Detect which cell encompasses the target text, then output its [X, Y] center coordinate. 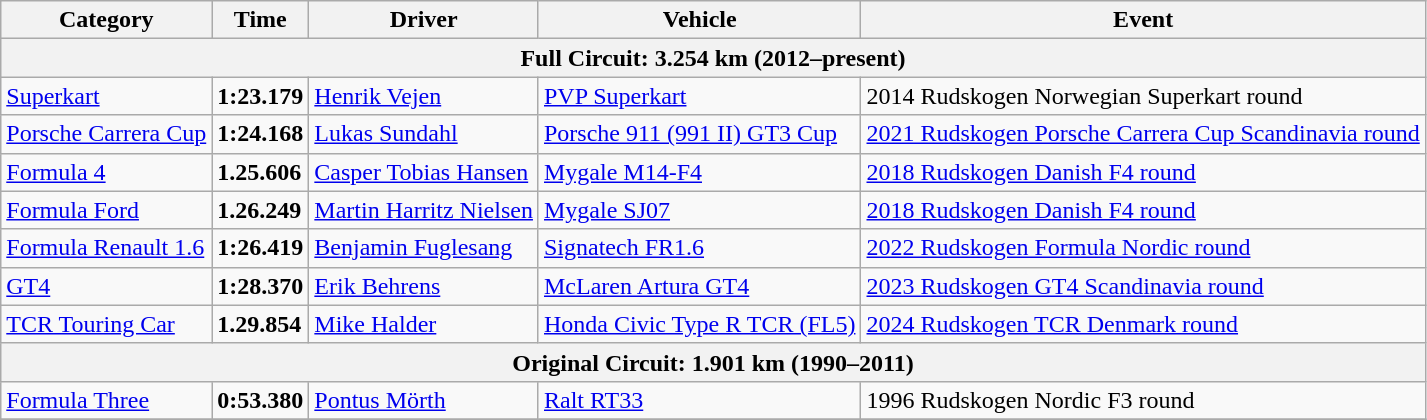
Porsche 911 (991 II) GT3 Cup [699, 134]
Signatech FR1.6 [699, 248]
Mike Halder [424, 324]
Martin Harritz Nielsen [424, 210]
Formula 4 [106, 172]
Vehicle [699, 20]
1:24.168 [260, 134]
1.29.854 [260, 324]
1:23.179 [260, 96]
1.26.249 [260, 210]
2024 Rudskogen TCR Denmark round [1143, 324]
Erik Behrens [424, 286]
1996 Rudskogen Nordic F3 round [1143, 400]
TCR Touring Car [106, 324]
GT4 [106, 286]
Original Circuit: 1.901 km (1990–2011) [714, 362]
Casper Tobias Hansen [424, 172]
PVP Superkart [699, 96]
Ralt RT33 [699, 400]
McLaren Artura GT4 [699, 286]
Superkart [106, 96]
Driver [424, 20]
Pontus Mörth [424, 400]
Porsche Carrera Cup [106, 134]
Mygale M14-F4 [699, 172]
Henrik Vejen [424, 96]
Honda Civic Type R TCR (FL5) [699, 324]
Benjamin Fuglesang [424, 248]
Lukas Sundahl [424, 134]
0:53.380 [260, 400]
Formula Ford [106, 210]
Full Circuit: 3.254 km (2012–present) [714, 58]
2023 Rudskogen GT4 Scandinavia round [1143, 286]
Formula Three [106, 400]
1.25.606 [260, 172]
Category [106, 20]
2021 Rudskogen Porsche Carrera Cup Scandinavia round [1143, 134]
2014 Rudskogen Norwegian Superkart round [1143, 96]
1:28.370 [260, 286]
Formula Renault 1.6 [106, 248]
1:26.419 [260, 248]
Event [1143, 20]
Time [260, 20]
Mygale SJ07 [699, 210]
2022 Rudskogen Formula Nordic round [1143, 248]
